Return (X, Y) of the center of cell containing provided text 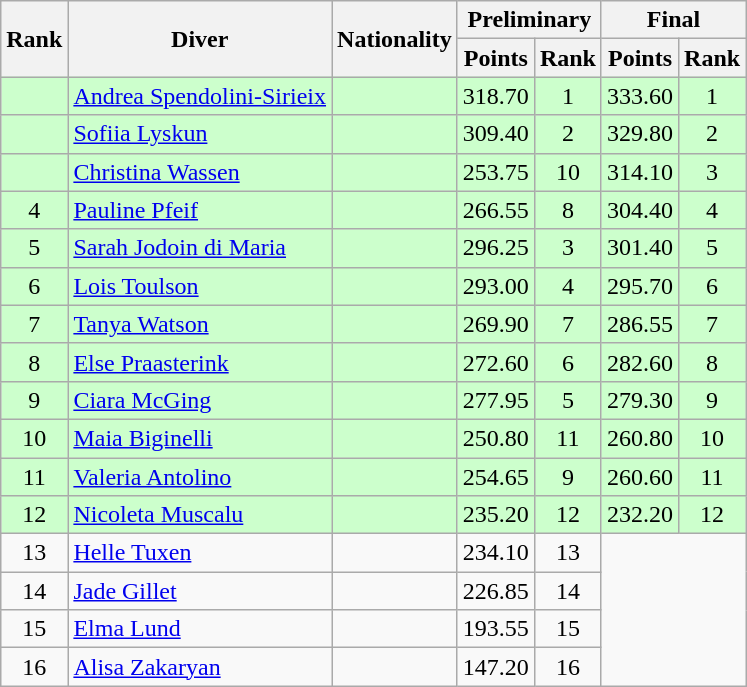
147.20 (496, 667)
333.60 (640, 96)
260.60 (640, 477)
293.00 (496, 286)
193.55 (496, 629)
232.20 (640, 515)
Else Praasterink (200, 362)
282.60 (640, 362)
277.95 (496, 400)
Sofiia Lyskun (200, 134)
296.25 (496, 248)
Lois Toulson (200, 286)
Andrea Spendolini-Sirieix (200, 96)
286.55 (640, 324)
269.90 (496, 324)
301.40 (640, 248)
304.40 (640, 210)
250.80 (496, 438)
Jade Gillet (200, 591)
Preliminary (529, 20)
Nationality (395, 39)
Tanya Watson (200, 324)
272.60 (496, 362)
Sarah Jodoin di Maria (200, 248)
234.10 (496, 553)
254.65 (496, 477)
226.85 (496, 591)
Diver (200, 39)
253.75 (496, 172)
295.70 (640, 286)
260.80 (640, 438)
Alisa Zakaryan (200, 667)
266.55 (496, 210)
318.70 (496, 96)
279.30 (640, 400)
Ciara McGing (200, 400)
235.20 (496, 515)
329.80 (640, 134)
Nicoleta Muscalu (200, 515)
Valeria Antolino (200, 477)
314.10 (640, 172)
Final (673, 20)
Elma Lund (200, 629)
Helle Tuxen (200, 553)
Maia Biginelli (200, 438)
Pauline Pfeif (200, 210)
Christina Wassen (200, 172)
309.40 (496, 134)
